Pinpoint the cell where the given text exists, returning its [x, y] midpoint coordinate. 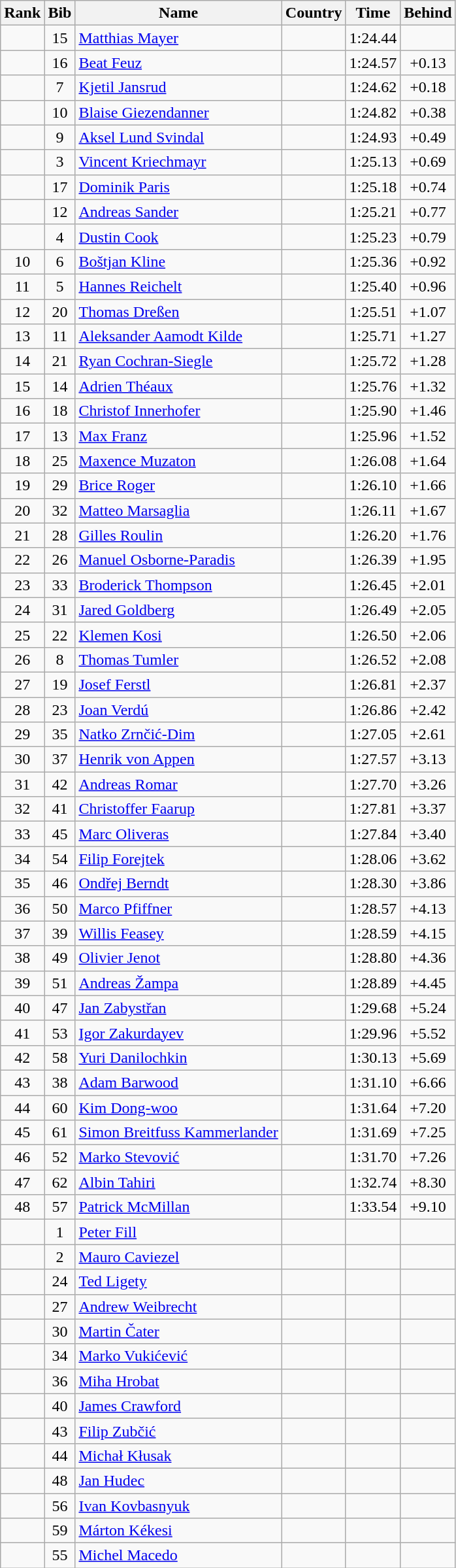
50 [60, 909]
Jan Zabystřan [178, 1008]
1:26.20 [373, 535]
1:25.90 [373, 411]
1:29.68 [373, 1008]
Broderick Thompson [178, 585]
Time [373, 13]
1:25.36 [373, 261]
+5.69 [428, 1058]
Aleksander Aamodt Kilde [178, 337]
+6.66 [428, 1082]
Ivan Kovbasnyuk [178, 1505]
1:27.81 [373, 809]
Christof Innerhofer [178, 411]
Andrew Weibrecht [178, 1307]
+1.52 [428, 436]
Brice Roger [178, 486]
1:25.18 [373, 187]
+4.15 [428, 933]
+2.01 [428, 585]
Josef Ferstl [178, 684]
+0.79 [428, 237]
+1.07 [428, 312]
Jan Hudec [178, 1480]
51 [60, 983]
1:28.80 [373, 958]
1:26.45 [373, 585]
54 [60, 859]
Boštjan Kline [178, 261]
Dustin Cook [178, 237]
8 [60, 659]
1:24.82 [373, 112]
Christoffer Faarup [178, 809]
Thomas Tumler [178, 659]
53 [60, 1033]
+7.25 [428, 1133]
Natko Zrnčić-Dim [178, 735]
+5.52 [428, 1033]
1:26.11 [373, 510]
+9.10 [428, 1207]
1:27.84 [373, 834]
+3.13 [428, 759]
Marc Oliveras [178, 834]
+1.64 [428, 461]
+1.95 [428, 560]
1:26.52 [373, 659]
2 [60, 1257]
+1.76 [428, 535]
1:25.21 [373, 212]
1:28.59 [373, 933]
60 [60, 1108]
Adrien Théaux [178, 386]
5 [60, 286]
1:26.10 [373, 486]
Patrick McMillan [178, 1207]
62 [60, 1182]
+0.49 [428, 137]
1:25.51 [373, 312]
Rank [22, 13]
Igor Zakurdayev [178, 1033]
52 [60, 1158]
Michel Macedo [178, 1556]
Kim Dong-woo [178, 1108]
Olivier Jenot [178, 958]
Beat Feuz [178, 63]
Dominik Paris [178, 187]
1 [60, 1232]
Yuri Danilochkin [178, 1058]
+3.26 [428, 784]
Mauro Caviezel [178, 1257]
Maxence Muzaton [178, 461]
Filip Forejtek [178, 859]
Andreas Romar [178, 784]
Miha Hrobat [178, 1381]
1:31.70 [373, 1158]
Jared Goldberg [178, 610]
+2.61 [428, 735]
+0.96 [428, 286]
1:26.81 [373, 684]
1:27.70 [373, 784]
Peter Fill [178, 1232]
+1.32 [428, 386]
1:25.71 [373, 337]
Andreas Žampa [178, 983]
Martin Čater [178, 1331]
Filip Zubčić [178, 1431]
+1.27 [428, 337]
56 [60, 1505]
+4.36 [428, 958]
1:26.08 [373, 461]
1:24.57 [373, 63]
+2.42 [428, 709]
Willis Feasey [178, 933]
1:24.62 [373, 88]
1:24.93 [373, 137]
57 [60, 1207]
Ondřej Berndt [178, 884]
Adam Barwood [178, 1082]
Kjetil Jansrud [178, 88]
+3.86 [428, 884]
1:32.74 [373, 1182]
1:33.54 [373, 1207]
Simon Breitfuss Kammerlander [178, 1133]
+1.67 [428, 510]
55 [60, 1556]
+0.74 [428, 187]
1:28.89 [373, 983]
Bib [60, 13]
1:25.23 [373, 237]
+0.13 [428, 63]
Ted Ligety [178, 1282]
1:25.72 [373, 361]
+2.06 [428, 635]
+7.26 [428, 1158]
Andreas Sander [178, 212]
+0.77 [428, 212]
James Crawford [178, 1406]
Klemen Kosi [178, 635]
59 [60, 1531]
+0.38 [428, 112]
1:31.69 [373, 1133]
+0.92 [428, 261]
+3.62 [428, 859]
+3.40 [428, 834]
+1.46 [428, 411]
+2.08 [428, 659]
Márton Kékesi [178, 1531]
Name [178, 13]
+3.37 [428, 809]
7 [60, 88]
Max Franz [178, 436]
+1.28 [428, 361]
Joan Verdú [178, 709]
+8.30 [428, 1182]
Thomas Dreßen [178, 312]
+4.45 [428, 983]
1:29.96 [373, 1033]
Henrik von Appen [178, 759]
+2.05 [428, 610]
1:27.57 [373, 759]
1:28.57 [373, 909]
Country [314, 13]
+4.13 [428, 909]
58 [60, 1058]
49 [60, 958]
+5.24 [428, 1008]
Marko Stevović [178, 1158]
6 [60, 261]
Vincent Kriechmayr [178, 162]
1:26.49 [373, 610]
Matteo Marsaglia [178, 510]
1:26.50 [373, 635]
3 [60, 162]
1:31.10 [373, 1082]
Aksel Lund Svindal [178, 137]
1:26.86 [373, 709]
+2.37 [428, 684]
Albin Tahiri [178, 1182]
+0.69 [428, 162]
4 [60, 237]
1:27.05 [373, 735]
Manuel Osborne-Paradis [178, 560]
Matthias Mayer [178, 38]
Hannes Reichelt [178, 286]
1:25.76 [373, 386]
61 [60, 1133]
1:28.30 [373, 884]
1:28.06 [373, 859]
1:25.40 [373, 286]
1:26.39 [373, 560]
+7.20 [428, 1108]
Marco Pfiffner [178, 909]
Behind [428, 13]
Gilles Roulin [178, 535]
1:25.13 [373, 162]
1:25.96 [373, 436]
Michał Kłusak [178, 1456]
Marko Vukićević [178, 1356]
Blaise Giezendanner [178, 112]
Ryan Cochran-Siegle [178, 361]
+1.66 [428, 486]
1:30.13 [373, 1058]
+0.18 [428, 88]
9 [60, 137]
1:31.64 [373, 1108]
1:24.44 [373, 38]
